For the text-containing cell, return its midpoint in (x, y) coordinate format. 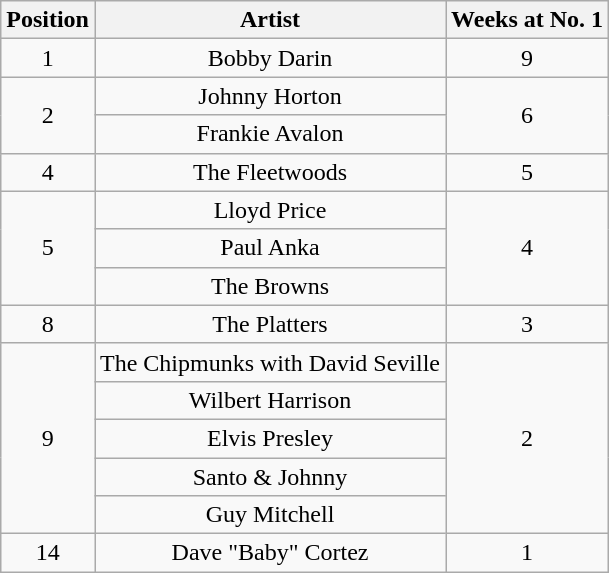
Dave "Baby" Cortez (270, 553)
Guy Mitchell (270, 515)
Elvis Presley (270, 438)
6 (528, 115)
Paul Anka (270, 248)
14 (48, 553)
Bobby Darin (270, 58)
8 (48, 324)
Artist (270, 20)
The Chipmunks with David Seville (270, 362)
The Platters (270, 324)
Frankie Avalon (270, 134)
Position (48, 20)
The Browns (270, 286)
3 (528, 324)
Wilbert Harrison (270, 400)
Lloyd Price (270, 210)
Weeks at No. 1 (528, 20)
The Fleetwoods (270, 172)
Johnny Horton (270, 96)
Santo & Johnny (270, 477)
